Return [X, Y] of the center of cell containing provided text 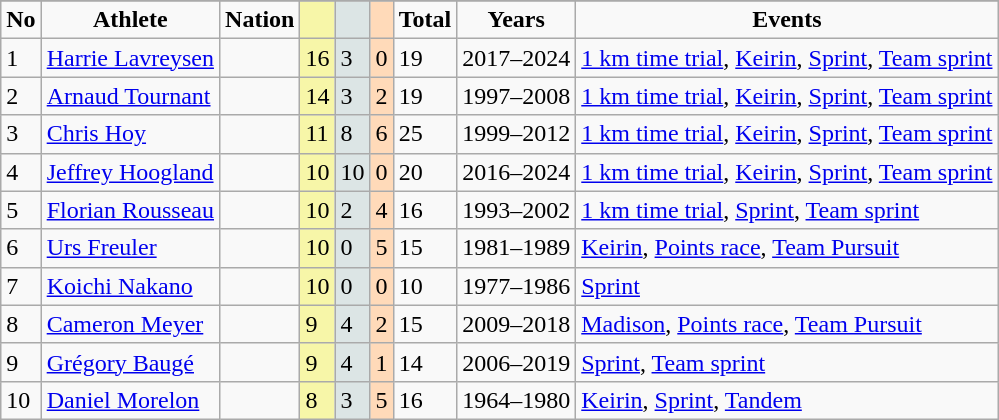
Daniel Morelon [130, 400]
11 [318, 134]
Cameron Meyer [130, 324]
Total [425, 20]
1 km time trial, Sprint, Team sprint [787, 210]
Arnaud Tournant [130, 96]
1964–1980 [516, 400]
Events [787, 20]
25 [425, 134]
1977–1986 [516, 286]
Athlete [130, 20]
Sprint, Team sprint [787, 362]
Chris Hoy [130, 134]
Madison, Points race, Team Pursuit [787, 324]
Urs Freuler [130, 248]
Nation [260, 20]
2006–2019 [516, 362]
Harrie Lavreysen [130, 58]
1997–2008 [516, 96]
1993–2002 [516, 210]
Years [516, 20]
Florian Rousseau [130, 210]
No [21, 20]
Jeffrey Hoogland [130, 172]
1999–2012 [516, 134]
2016–2024 [516, 172]
2009–2018 [516, 324]
7 [21, 286]
Keirin, Points race, Team Pursuit [787, 248]
Keirin, Sprint, Tandem [787, 400]
Sprint [787, 286]
1981–1989 [516, 248]
Grégory Baugé [130, 362]
Koichi Nakano [130, 286]
2017–2024 [516, 58]
20 [425, 172]
